Pinpoint the cell where the given text exists, returning its (X, Y) midpoint coordinate. 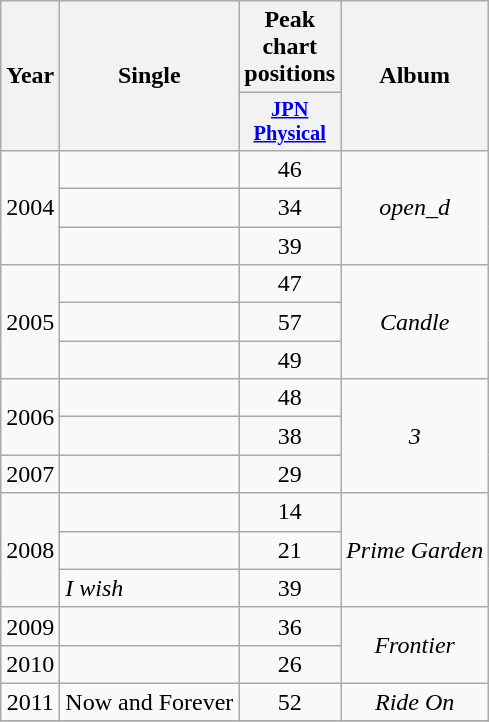
JPNPhysical (290, 122)
Peak chart positions (290, 47)
38 (290, 436)
Ride On (415, 702)
Frontier (415, 645)
2008 (30, 550)
26 (290, 664)
2007 (30, 474)
57 (290, 322)
Year (30, 76)
Now and Forever (150, 702)
Single (150, 76)
47 (290, 284)
34 (290, 208)
2006 (30, 417)
I wish (150, 588)
36 (290, 626)
2004 (30, 207)
Candle (415, 322)
52 (290, 702)
2005 (30, 322)
3 (415, 436)
46 (290, 169)
open_d (415, 207)
2009 (30, 626)
29 (290, 474)
Album (415, 76)
Prime Garden (415, 550)
2010 (30, 664)
14 (290, 512)
49 (290, 360)
2011 (30, 702)
48 (290, 398)
21 (290, 550)
